Capture the cell that displays the provided text and extract its (x, y) central coordinate. 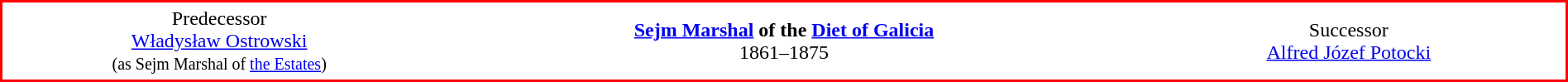
PredecessorWładysław Ostrowski(as Sejm Marshal of the Estates) (219, 41)
SuccessorAlfred Józef Potocki (1350, 41)
Sejm Marshal of the Diet of Galicia1861–1875 (784, 41)
